Search for the cell housing the specified text and yield its [X, Y] center coordinate. 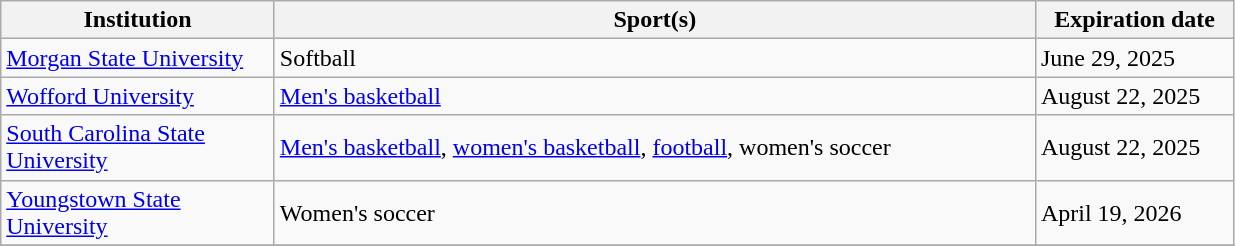
Softball [654, 58]
Sport(s) [654, 20]
Men's basketball, women's basketball, football, women's soccer [654, 148]
April 19, 2026 [1134, 212]
Youngstown State University [138, 212]
Women's soccer [654, 212]
South Carolina State University [138, 148]
Institution [138, 20]
Men's basketball [654, 96]
Expiration date [1134, 20]
Wofford University [138, 96]
Morgan State University [138, 58]
June 29, 2025 [1134, 58]
